Search for the cell housing the specified text and yield its [x, y] center coordinate. 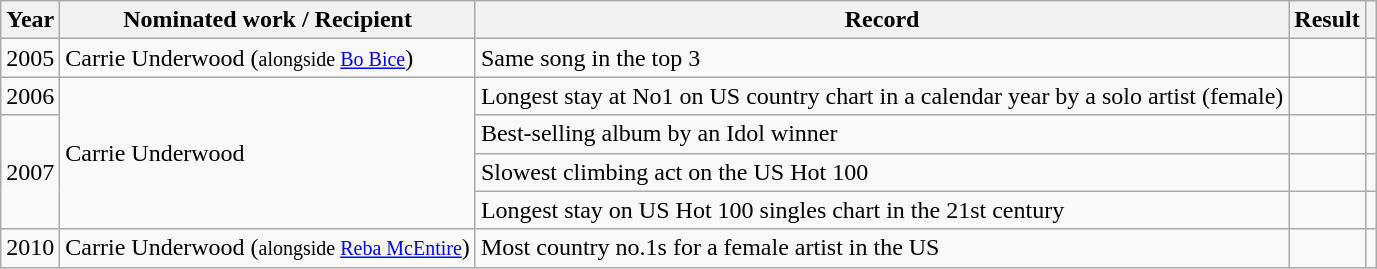
2006 [30, 96]
Record [882, 20]
2010 [30, 248]
Longest stay on US Hot 100 singles chart in the 21st century [882, 210]
Longest stay at No1 on US country chart in a calendar year by a solo artist (female) [882, 96]
Result [1327, 20]
Same song in the top 3 [882, 58]
2005 [30, 58]
Most country no.1s for a female artist in the US [882, 248]
Slowest climbing act on the US Hot 100 [882, 172]
Carrie Underwood (alongside Bo Bice) [268, 58]
Best-selling album by an Idol winner [882, 134]
Nominated work / Recipient [268, 20]
Carrie Underwood [268, 153]
Year [30, 20]
2007 [30, 172]
Carrie Underwood (alongside Reba McEntire) [268, 248]
